Extract the [x, y] coordinate from the center of the cell holding the provided text.  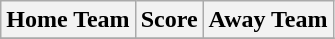
Away Team [268, 20]
Home Team [68, 20]
Score [169, 20]
